Return (x, y) of the center of cell containing provided text 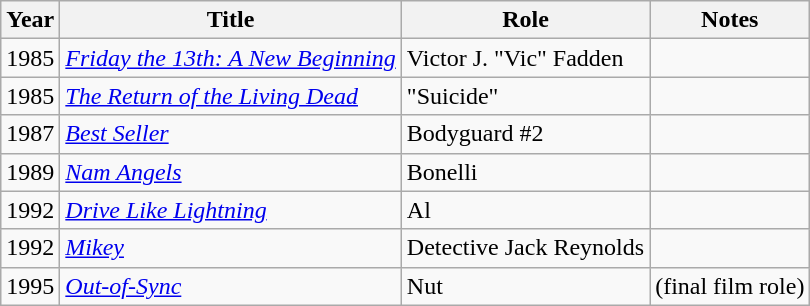
Role (525, 20)
Al (525, 210)
1995 (30, 286)
Bodyguard #2 (525, 134)
Detective Jack Reynolds (525, 248)
The Return of the Living Dead (230, 96)
Victor J. "Vic" Fadden (525, 58)
Title (230, 20)
1989 (30, 172)
Bonelli (525, 172)
Friday the 13th: A New Beginning (230, 58)
Year (30, 20)
(final film role) (730, 286)
Drive Like Lightning (230, 210)
Nam Angels (230, 172)
Nut (525, 286)
Best Seller (230, 134)
1987 (30, 134)
Notes (730, 20)
Mikey (230, 248)
"Suicide" (525, 96)
Out-of-Sync (230, 286)
